Identify which cell holds the provided text, then report its [X, Y] central coordinate. 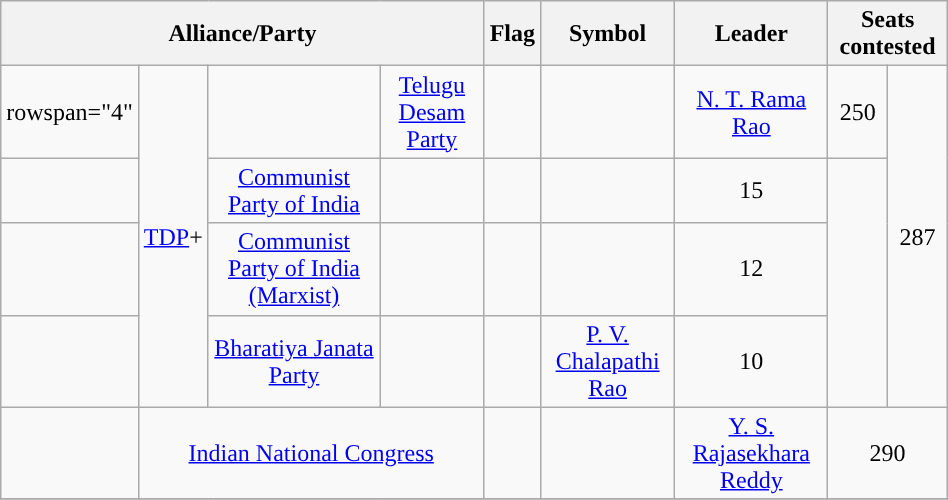
TDP+ [173, 236]
N. T. Rama Rao [752, 112]
Y. S. Rajasekhara Reddy [752, 453]
Symbol [607, 34]
P. V. Chalapathi Rao [607, 361]
10 [752, 361]
Bharatiya Janata Party [294, 361]
Telugu Desam Party [432, 112]
12 [752, 269]
Leader [752, 34]
Flag [512, 34]
rowspan="4" [70, 112]
290 [888, 453]
Communist Party of India [294, 190]
Alliance/Party [242, 34]
250 [858, 112]
15 [752, 190]
Indian National Congress [311, 453]
Seats contested [888, 34]
287 [918, 236]
Communist Party of India (Marxist) [294, 269]
